For the text-containing cell, return its midpoint in (X, Y) coordinate format. 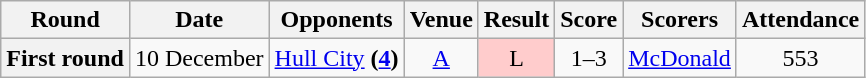
10 December (199, 58)
Venue (441, 20)
Result (516, 20)
Hull City (4) (336, 58)
Date (199, 20)
Score (589, 20)
First round (66, 58)
A (441, 58)
McDonald (680, 58)
L (516, 58)
553 (800, 58)
1–3 (589, 58)
Round (66, 20)
Scorers (680, 20)
Attendance (800, 20)
Opponents (336, 20)
